For the text-containing cell, return its midpoint in (x, y) coordinate format. 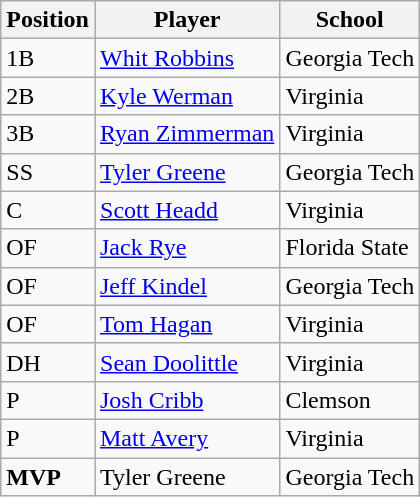
Position (48, 20)
Jack Rye (186, 248)
Sean Doolittle (186, 362)
MVP (48, 477)
Kyle Werman (186, 96)
Florida State (350, 248)
Tom Hagan (186, 324)
Scott Headd (186, 210)
1B (48, 58)
Player (186, 20)
Ryan Zimmerman (186, 134)
Jeff Kindel (186, 286)
Clemson (350, 400)
C (48, 210)
School (350, 20)
3B (48, 134)
Josh Cribb (186, 400)
DH (48, 362)
Whit Robbins (186, 58)
SS (48, 172)
Matt Avery (186, 438)
2B (48, 96)
